Provide the [x, y] coordinate of the cell's center where the given text is located.  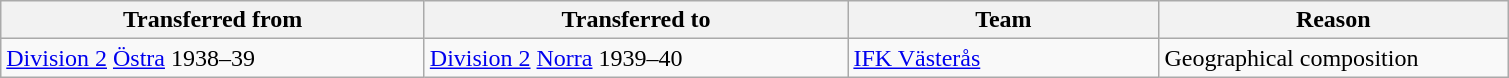
Transferred from [213, 20]
Team [1004, 20]
Geographical composition [1334, 58]
Division 2 Norra 1939–40 [636, 58]
Division 2 Östra 1938–39 [213, 58]
Transferred to [636, 20]
Reason [1334, 20]
IFK Västerås [1004, 58]
